Output the [x, y] coordinate of the center of the cell containing the given text.  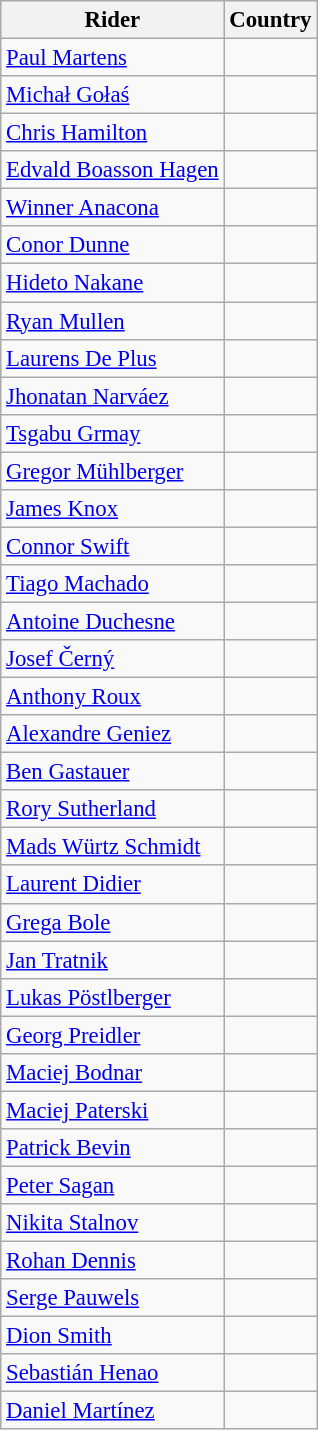
Sebastián Henao [112, 1373]
Maciej Paterski [112, 1110]
Jhonatan Narváez [112, 396]
Tsgabu Grmay [112, 433]
Anthony Roux [112, 697]
Country [270, 20]
Michał Gołaś [112, 95]
Grega Bole [112, 922]
Gregor Mühlberger [112, 471]
Maciej Bodnar [112, 1073]
Edvald Boasson Hagen [112, 170]
Serge Pauwels [112, 1298]
Alexandre Geniez [112, 734]
Tiago Machado [112, 584]
Josef Černý [112, 659]
Paul Martens [112, 58]
Ben Gastauer [112, 772]
Chris Hamilton [112, 133]
Ryan Mullen [112, 321]
Rory Sutherland [112, 809]
Mads Würtz Schmidt [112, 847]
Connor Swift [112, 546]
Antoine Duchesne [112, 621]
Hideto Nakane [112, 283]
Daniel Martínez [112, 1411]
Lukas Pöstlberger [112, 997]
Winner Anacona [112, 208]
Laurent Didier [112, 885]
Georg Preidler [112, 1035]
Laurens De Plus [112, 358]
Dion Smith [112, 1336]
Nikita Stalnov [112, 1223]
Peter Sagan [112, 1185]
Rider [112, 20]
Patrick Bevin [112, 1148]
Rohan Dennis [112, 1261]
James Knox [112, 509]
Jan Tratnik [112, 960]
Conor Dunne [112, 245]
